Determine the (x, y) coordinate at the center of the cell enclosing the given text.  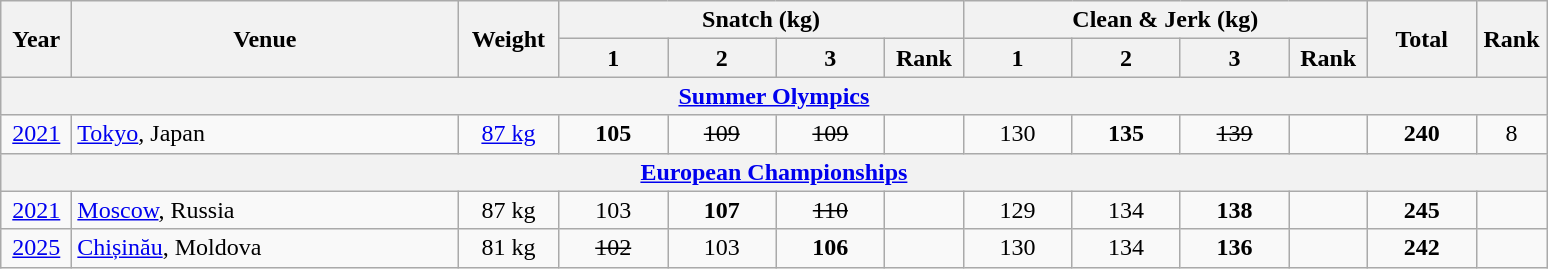
136 (1234, 248)
8 (1512, 134)
81 kg (508, 248)
138 (1234, 210)
Year (36, 39)
2025 (36, 248)
106 (830, 248)
Clean & Jerk (kg) (1165, 20)
107 (722, 210)
105 (614, 134)
240 (1422, 134)
Weight (508, 39)
139 (1234, 134)
European Championships (774, 172)
Tokyo, Japan (265, 134)
102 (614, 248)
Snatch (kg) (761, 20)
245 (1422, 210)
110 (830, 210)
Summer Olympics (774, 96)
Total (1422, 39)
Venue (265, 39)
129 (1018, 210)
242 (1422, 248)
Moscow, Russia (265, 210)
135 (1126, 134)
Chișinău, Moldova (265, 248)
